Capture the cell that displays the provided text and extract its (x, y) central coordinate. 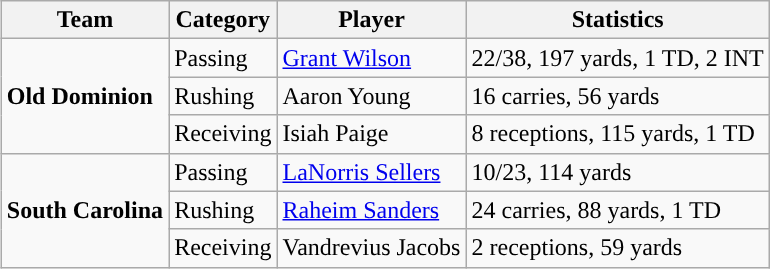
Old Dominion (84, 96)
Raheim Sanders (372, 210)
8 receptions, 115 yards, 1 TD (618, 134)
22/38, 197 yards, 1 TD, 2 INT (618, 58)
Aaron Young (372, 96)
Vandrevius Jacobs (372, 248)
South Carolina (84, 210)
10/23, 114 yards (618, 172)
Team (84, 20)
Isiah Paige (372, 134)
LaNorris Sellers (372, 172)
Statistics (618, 20)
16 carries, 56 yards (618, 96)
Grant Wilson (372, 58)
24 carries, 88 yards, 1 TD (618, 210)
Player (372, 20)
Category (223, 20)
2 receptions, 59 yards (618, 248)
